Locate the cell with the specified text and output its (X, Y) center coordinate. 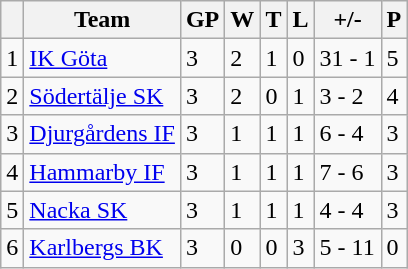
Team (102, 20)
P (394, 20)
3 - 2 (348, 96)
Nacka SK (102, 210)
6 (12, 248)
IK Göta (102, 58)
L (300, 20)
Södertälje SK (102, 96)
GP (202, 20)
W (242, 20)
T (274, 20)
+/- (348, 20)
31 - 1 (348, 58)
Hammarby IF (102, 172)
6 - 4 (348, 134)
Djurgårdens IF (102, 134)
4 - 4 (348, 210)
Karlbergs BK (102, 248)
5 - 11 (348, 248)
7 - 6 (348, 172)
